Search for the cell housing the specified text and yield its (x, y) center coordinate. 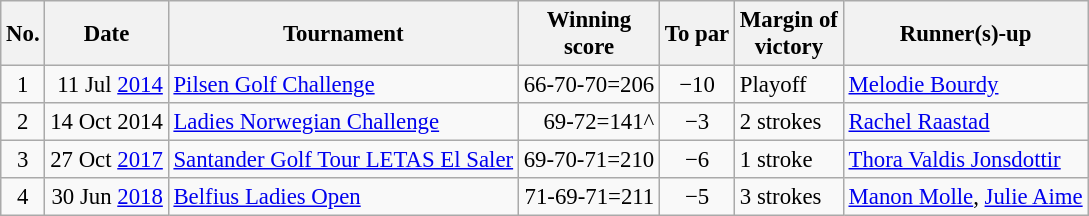
−5 (698, 197)
Runner(s)-up (966, 34)
Santander Golf Tour LETAS El Saler (343, 160)
Playoff (790, 85)
−6 (698, 160)
−3 (698, 122)
No. (23, 34)
69-70-71=210 (588, 160)
1 stroke (790, 160)
2 (23, 122)
11 Jul 2014 (106, 85)
Tournament (343, 34)
Pilsen Golf Challenge (343, 85)
Manon Molle, Julie Aime (966, 197)
Belfius Ladies Open (343, 197)
3 (23, 160)
66-70-70=206 (588, 85)
27 Oct 2017 (106, 160)
Ladies Norwegian Challenge (343, 122)
Rachel Raastad (966, 122)
Date (106, 34)
14 Oct 2014 (106, 122)
69-72=141^ (588, 122)
−10 (698, 85)
Melodie Bourdy (966, 85)
Winningscore (588, 34)
Thora Valdis Jonsdottir (966, 160)
30 Jun 2018 (106, 197)
4 (23, 197)
2 strokes (790, 122)
To par (698, 34)
3 strokes (790, 197)
1 (23, 85)
Margin ofvictory (790, 34)
71-69-71=211 (588, 197)
